Search for the cell housing the specified text and yield its (x, y) center coordinate. 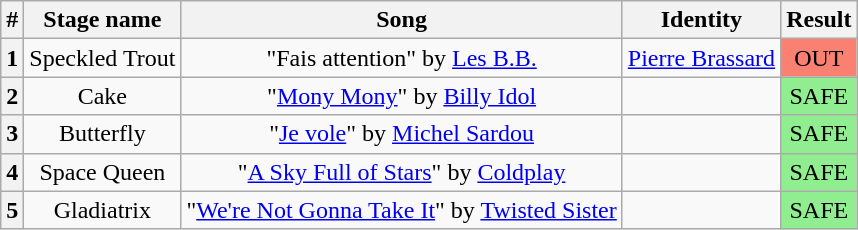
"We're Not Gonna Take It" by Twisted Sister (402, 210)
"Fais attention" by Les B.B. (402, 58)
"Je vole" by Michel Sardou (402, 134)
1 (12, 58)
Result (819, 20)
"A Sky Full of Stars" by Coldplay (402, 172)
Space Queen (102, 172)
Speckled Trout (102, 58)
Stage name (102, 20)
OUT (819, 58)
Song (402, 20)
Pierre Brassard (701, 58)
Butterfly (102, 134)
Gladiatrix (102, 210)
5 (12, 210)
4 (12, 172)
3 (12, 134)
2 (12, 96)
"Mony Mony" by Billy Idol (402, 96)
Cake (102, 96)
Identity (701, 20)
# (12, 20)
